Provide the [X, Y] coordinate of the cell's center where the given text is located.  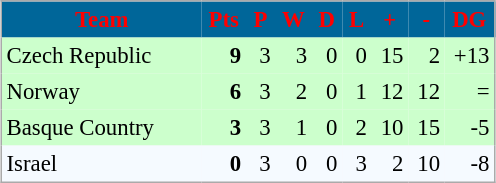
-8 [470, 164]
P [260, 20]
- [426, 20]
9 [224, 56]
Team [101, 20]
Israel [101, 164]
+13 [470, 56]
DG [470, 20]
+ [390, 20]
W [294, 20]
6 [224, 92]
Norway [101, 92]
L [356, 20]
Basque Country [101, 128]
-5 [470, 128]
= [470, 92]
Czech Republic [101, 56]
D [327, 20]
Pts [224, 20]
